From the cell containing the given text, extract its center point as (X, Y) coordinate. 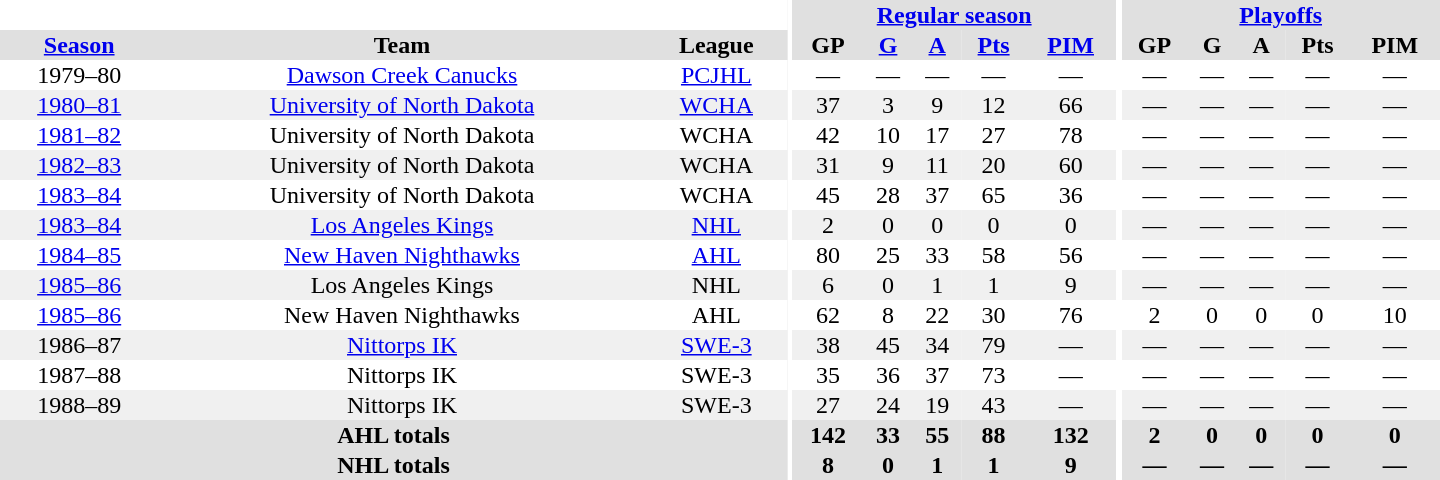
25 (888, 255)
31 (828, 165)
1988–89 (79, 405)
60 (1070, 165)
43 (994, 405)
1984–85 (79, 255)
20 (994, 165)
Season (79, 45)
30 (994, 315)
79 (994, 345)
56 (1070, 255)
88 (994, 435)
AHL totals (394, 435)
58 (994, 255)
11 (938, 165)
19 (938, 405)
1980–81 (79, 105)
Dawson Creek Canucks (402, 75)
1982–83 (79, 165)
80 (828, 255)
38 (828, 345)
142 (828, 435)
1986–87 (79, 345)
Team (402, 45)
6 (828, 285)
3 (888, 105)
78 (1070, 135)
PCJHL (716, 75)
1981–82 (79, 135)
132 (1070, 435)
1979–80 (79, 75)
34 (938, 345)
73 (994, 375)
76 (1070, 315)
1987–88 (79, 375)
NHL totals (394, 465)
22 (938, 315)
66 (1070, 105)
55 (938, 435)
28 (888, 195)
62 (828, 315)
42 (828, 135)
24 (888, 405)
35 (828, 375)
65 (994, 195)
Playoffs (1280, 15)
12 (994, 105)
League (716, 45)
17 (938, 135)
Regular season (954, 15)
